Provide the [X, Y] coordinate of the cell's center where the given text is located.  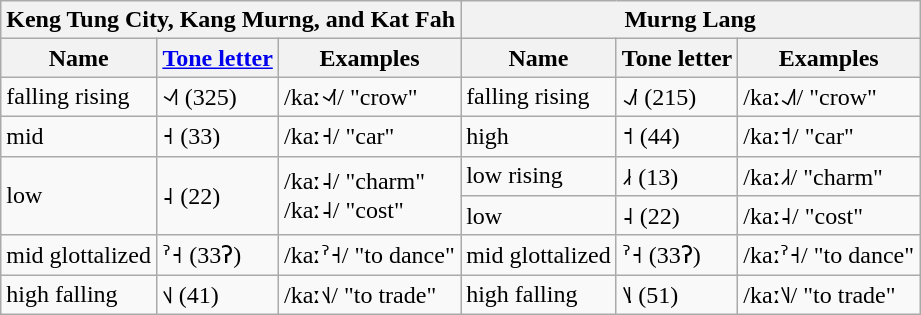
mid [79, 136]
˨˩˥ (215) [676, 97]
˧˨˥ (325) [218, 97]
/kaː˦˩/ "to trade" [369, 295]
/kaː˧/ "car" [369, 136]
low rising [539, 176]
/kaː˧˨˥/ "crow" [369, 97]
/kaː˩˧/ "charm" [829, 176]
Keng Tung City, Kang Murng, and Kat Fah [231, 20]
˧ (33) [218, 136]
˩˧ (13) [676, 176]
/kaː˨˩˥/ "crow" [829, 97]
/kaː˦/ "car" [829, 136]
˦ (44) [676, 136]
/kaː˥˩/ "to trade" [829, 295]
/kaː˨/ "charm"/kaː˨/ "cost" [369, 196]
˦˩ (41) [218, 295]
/kaː˨/ "cost" [829, 216]
˥˩ (51) [676, 295]
high [539, 136]
Murng Lang [690, 20]
